Capture the cell that displays the provided text and extract its [X, Y] central coordinate. 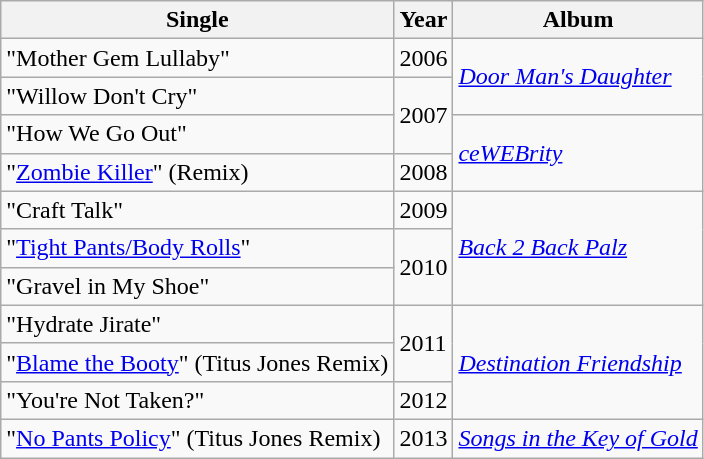
2006 [424, 58]
2007 [424, 115]
2008 [424, 172]
"Willow Don't Cry" [198, 96]
"Zombie Killer" (Remix) [198, 172]
"Craft Talk" [198, 210]
"How We Go Out" [198, 134]
ceWEBrity [578, 153]
Songs in the Key of Gold [578, 438]
2012 [424, 400]
"Gravel in My Shoe" [198, 286]
2013 [424, 438]
Album [578, 20]
Door Man's Daughter [578, 77]
2009 [424, 210]
"Hydrate Jirate" [198, 324]
Destination Friendship [578, 362]
"Mother Gem Lullaby" [198, 58]
"No Pants Policy" (Titus Jones Remix) [198, 438]
"You're Not Taken?" [198, 400]
Back 2 Back Palz [578, 248]
Year [424, 20]
"Tight Pants/Body Rolls" [198, 248]
2010 [424, 267]
"Blame the Booty" (Titus Jones Remix) [198, 362]
Single [198, 20]
2011 [424, 343]
